Find where the given text appears and provide that cell's center as (x, y) coordinate. 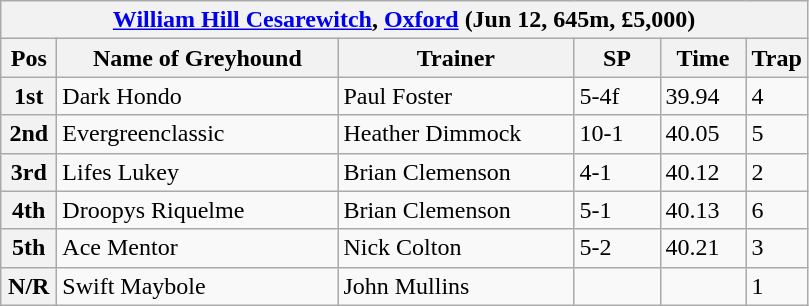
2nd (29, 134)
Droopys Riquelme (198, 210)
1st (29, 96)
Swift Maybole (198, 286)
40.05 (703, 134)
40.13 (703, 210)
Nick Colton (456, 248)
3 (776, 248)
William Hill Cesarewitch, Oxford (Jun 12, 645m, £5,000) (404, 20)
4 (776, 96)
4th (29, 210)
John Mullins (456, 286)
N/R (29, 286)
2 (776, 172)
Paul Foster (456, 96)
5-2 (617, 248)
3rd (29, 172)
SP (617, 58)
40.12 (703, 172)
Trainer (456, 58)
1 (776, 286)
39.94 (703, 96)
5th (29, 248)
4-1 (617, 172)
Time (703, 58)
Ace Mentor (198, 248)
Trap (776, 58)
40.21 (703, 248)
10-1 (617, 134)
Dark Hondo (198, 96)
5-1 (617, 210)
Pos (29, 58)
Lifes Lukey (198, 172)
Evergreenclassic (198, 134)
5 (776, 134)
Name of Greyhound (198, 58)
6 (776, 210)
5-4f (617, 96)
Heather Dimmock (456, 134)
